Pinpoint the cell where the given text exists, returning its (x, y) midpoint coordinate. 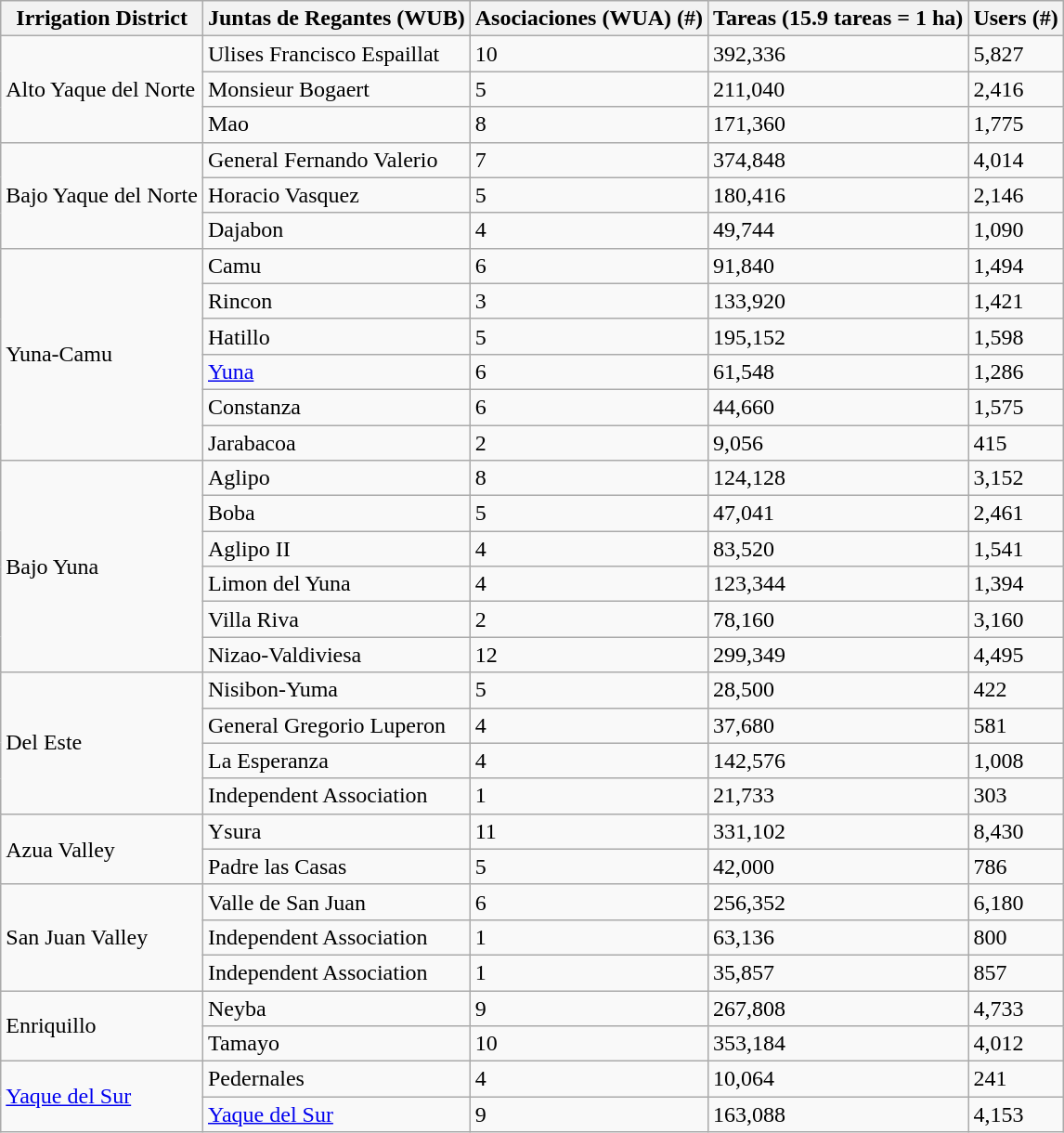
12 (589, 655)
Ulises Francisco Espaillat (336, 54)
21,733 (838, 796)
8,430 (1016, 831)
5,827 (1016, 54)
83,520 (838, 549)
581 (1016, 725)
Mao (336, 124)
211,040 (838, 89)
Rincon (336, 301)
78,160 (838, 619)
1,090 (1016, 230)
195,152 (838, 336)
Hatillo (336, 336)
857 (1016, 972)
Pedernales (336, 1079)
1,575 (1016, 407)
Ysura (336, 831)
La Esperanza (336, 761)
9,056 (838, 443)
123,344 (838, 584)
Yuna (336, 371)
Valle de San Juan (336, 902)
374,848 (838, 160)
Boba (336, 514)
171,360 (838, 124)
Constanza (336, 407)
4,495 (1016, 655)
Aglipo II (336, 549)
Asociaciones (WUA) (#) (589, 19)
Juntas de Regantes (WUB) (336, 19)
6,180 (1016, 902)
786 (1016, 866)
44,660 (838, 407)
28,500 (838, 690)
133,920 (838, 301)
415 (1016, 443)
1,775 (1016, 124)
163,088 (838, 1114)
47,041 (838, 514)
Tareas (15.9 tareas = 1 ha) (838, 19)
800 (1016, 937)
1,541 (1016, 549)
Neyba (336, 1008)
49,744 (838, 230)
4,733 (1016, 1008)
3,160 (1016, 619)
Bajo Yaque del Norte (102, 195)
Bajo Yuna (102, 566)
4,153 (1016, 1114)
Padre las Casas (336, 866)
7 (589, 160)
256,352 (838, 902)
353,184 (838, 1044)
Users (#) (1016, 19)
Horacio Vasquez (336, 195)
Enriquillo (102, 1025)
303 (1016, 796)
Limon del Yuna (336, 584)
1,286 (1016, 371)
Del Este (102, 743)
General Gregorio Luperon (336, 725)
91,840 (838, 266)
Villa Riva (336, 619)
61,548 (838, 371)
General Fernando Valerio (336, 160)
2,146 (1016, 195)
Tamayo (336, 1044)
Dajabon (336, 230)
3 (589, 301)
1,008 (1016, 761)
1,421 (1016, 301)
Alto Yaque del Norte (102, 89)
299,349 (838, 655)
Aglipo (336, 478)
2,416 (1016, 89)
Nisibon-Yuma (336, 690)
11 (589, 831)
10,064 (838, 1079)
267,808 (838, 1008)
Monsieur Bogaert (336, 89)
422 (1016, 690)
42,000 (838, 866)
San Juan Valley (102, 937)
1,394 (1016, 584)
1,598 (1016, 336)
331,102 (838, 831)
142,576 (838, 761)
3,152 (1016, 478)
4,012 (1016, 1044)
Irrigation District (102, 19)
Jarabacoa (336, 443)
Nizao-Valdiviesa (336, 655)
241 (1016, 1079)
Azua Valley (102, 849)
37,680 (838, 725)
1,494 (1016, 266)
2,461 (1016, 514)
4,014 (1016, 160)
35,857 (838, 972)
124,128 (838, 478)
Camu (336, 266)
Yuna-Camu (102, 354)
180,416 (838, 195)
63,136 (838, 937)
392,336 (838, 54)
